Locate the cell with the specified text and output its (x, y) center coordinate. 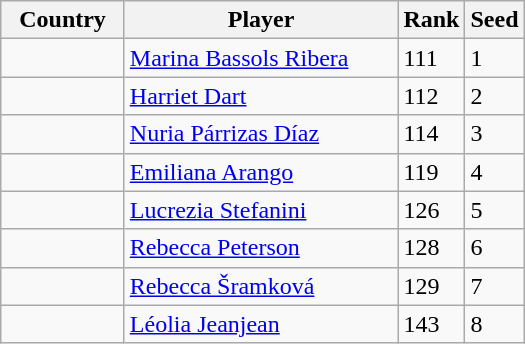
143 (432, 324)
Nuria Párrizas Díaz (261, 134)
Rebecca Peterson (261, 248)
6 (494, 248)
114 (432, 134)
Rebecca Šramková (261, 286)
Harriet Dart (261, 96)
Seed (494, 20)
Rank (432, 20)
Marina Bassols Ribera (261, 58)
4 (494, 172)
126 (432, 210)
8 (494, 324)
128 (432, 248)
Country (63, 20)
1 (494, 58)
3 (494, 134)
112 (432, 96)
Léolia Jeanjean (261, 324)
111 (432, 58)
7 (494, 286)
Player (261, 20)
Emiliana Arango (261, 172)
119 (432, 172)
129 (432, 286)
Lucrezia Stefanini (261, 210)
2 (494, 96)
5 (494, 210)
